Detect which cell encompasses the target text, then output its [x, y] center coordinate. 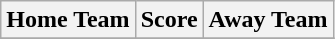
Score [169, 20]
Home Team [68, 20]
Away Team [268, 20]
